Extract the [X, Y] coordinate from the center of the cell holding the provided text.  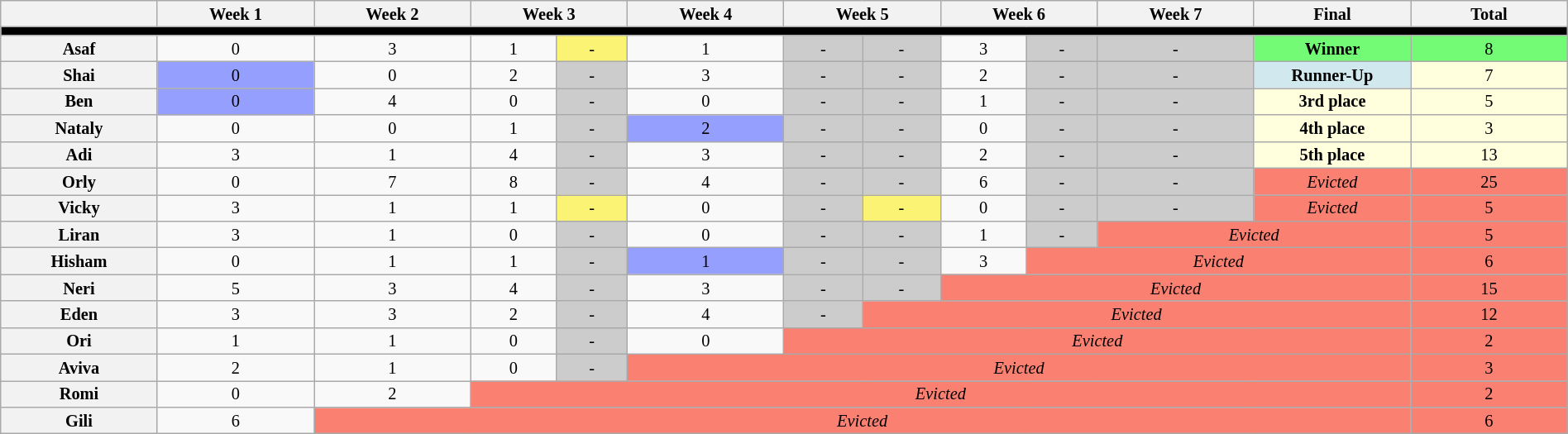
Gili [79, 420]
Week 2 [392, 13]
Neri [79, 288]
3rd place [1331, 101]
Adi [79, 155]
Week 5 [862, 13]
Runner-Up [1331, 74]
4th place [1331, 128]
Romi [79, 393]
12 [1489, 314]
Ori [79, 341]
15 [1489, 288]
Final [1331, 13]
Week 7 [1176, 13]
Vicky [79, 207]
13 [1489, 155]
Hisham [79, 260]
5th place [1331, 155]
Week 6 [1019, 13]
Week 1 [235, 13]
Week 4 [706, 13]
Nataly [79, 128]
Aviva [79, 367]
Ben [79, 101]
Orly [79, 181]
Total [1489, 13]
25 [1489, 181]
Liran [79, 234]
Eden [79, 314]
Asaf [79, 48]
Shai [79, 74]
Week 3 [549, 13]
Winner [1331, 48]
